Locate the cell with the specified text and output its [X, Y] center coordinate. 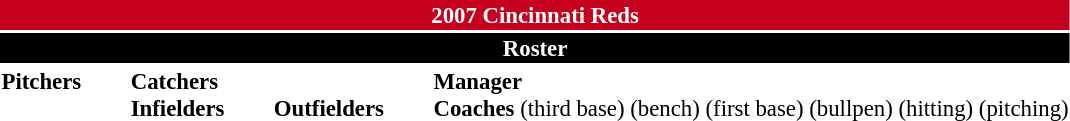
2007 Cincinnati Reds [535, 15]
Roster [535, 48]
